Capture the cell that displays the provided text and extract its [x, y] central coordinate. 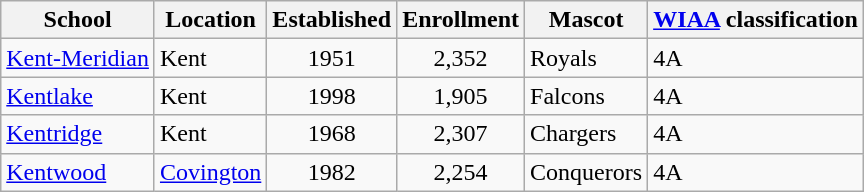
Kentwood [78, 172]
2,352 [461, 58]
Established [332, 20]
Enrollment [461, 20]
Kent-Meridian [78, 58]
Kentlake [78, 96]
1982 [332, 172]
Conquerors [586, 172]
School [78, 20]
1998 [332, 96]
Location [210, 20]
WIAA classification [756, 20]
1968 [332, 134]
2,307 [461, 134]
Royals [586, 58]
1951 [332, 58]
Chargers [586, 134]
Mascot [586, 20]
2,254 [461, 172]
1,905 [461, 96]
Falcons [586, 96]
Covington [210, 172]
Kentridge [78, 134]
